Provide the [x, y] coordinate of the cell's center where the given text is located.  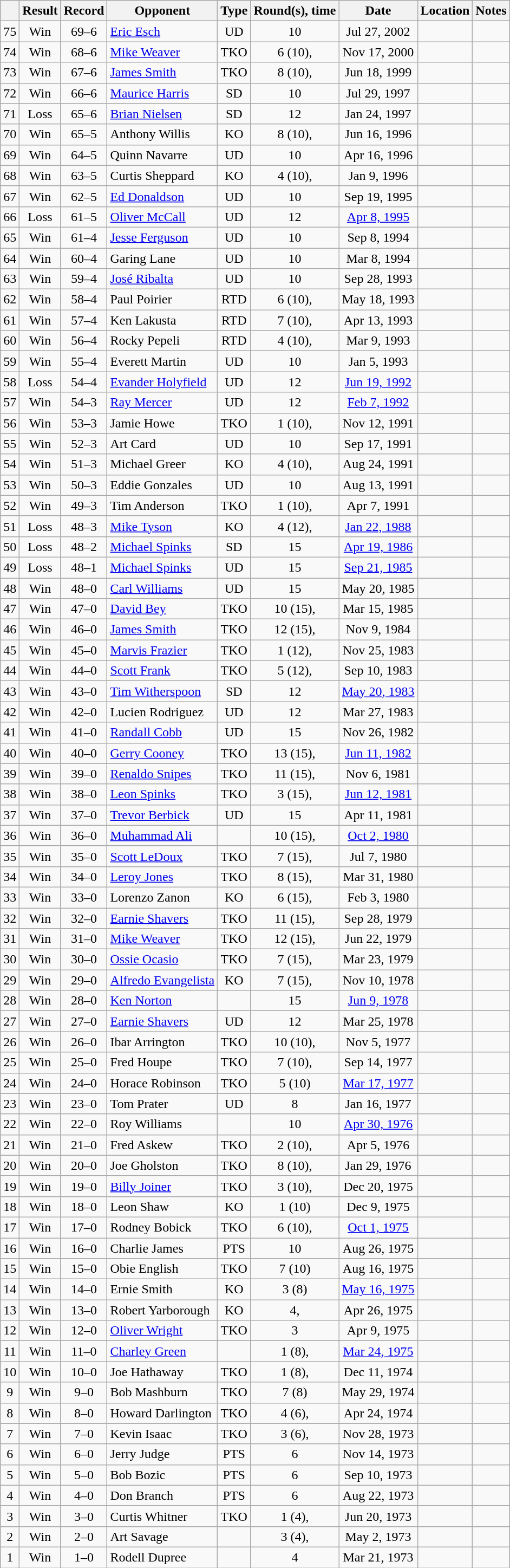
10–0 [84, 1372]
Howard Darlington [162, 1413]
1 (4), [295, 1516]
71 [10, 114]
Ed Donaldson [162, 196]
24 [10, 1083]
70 [10, 134]
Aug 24, 1991 [378, 464]
Garing Lane [162, 258]
3 (8) [295, 1290]
51 [10, 526]
Nov 10, 1978 [378, 980]
Ray Mercer [162, 403]
Jan 5, 1993 [378, 361]
28 [10, 1001]
Roy Williams [162, 1124]
Sep 14, 1977 [378, 1062]
37–0 [84, 815]
67–6 [84, 73]
62–5 [84, 196]
27–0 [84, 1021]
Mar 21, 1973 [378, 1557]
37 [10, 815]
74 [10, 52]
61–5 [84, 217]
3 (4), [295, 1537]
61 [10, 320]
Eric Esch [162, 31]
Sep 10, 1983 [378, 671]
Location [445, 11]
56 [10, 423]
20 [10, 1165]
9 [10, 1392]
Oct 2, 1980 [378, 835]
38 [10, 794]
4, [295, 1310]
Aug 22, 1973 [378, 1495]
Mar 31, 1980 [378, 877]
Robert Yarborough [162, 1310]
Carl Williams [162, 588]
18–0 [84, 1207]
65 [10, 237]
5 (12), [295, 671]
12–0 [84, 1331]
Anthony Willis [162, 134]
3 (15), [295, 794]
29 [10, 980]
57–4 [84, 320]
Leon Shaw [162, 1207]
Aug 13, 1991 [378, 485]
1–0 [84, 1557]
20–0 [84, 1165]
69 [10, 155]
25–0 [84, 1062]
Rodell Dupree [162, 1557]
18 [10, 1207]
68–6 [84, 52]
52–3 [84, 444]
Fred Askew [162, 1145]
1 (10) [295, 1207]
Mar 23, 1979 [378, 960]
23 [10, 1104]
Billy Joiner [162, 1186]
67 [10, 196]
4 (6), [295, 1413]
Sep 19, 1995 [378, 196]
Oliver McCall [162, 217]
1 (12), [295, 650]
46–0 [84, 630]
25 [10, 1062]
45–0 [84, 650]
Apr 11, 1981 [378, 815]
Ossie Ocasio [162, 960]
48–1 [84, 567]
35–0 [84, 856]
66 [10, 217]
13 (15), [295, 753]
Michael Greer [162, 464]
Oct 1, 1975 [378, 1227]
8 (15), [295, 877]
8–0 [84, 1413]
May 18, 1993 [378, 300]
Dec 11, 1974 [378, 1372]
Mar 24, 1975 [378, 1351]
30–0 [84, 960]
22 [10, 1124]
19–0 [84, 1186]
Jun 12, 1981 [378, 794]
58 [10, 382]
Paul Poirier [162, 300]
Mar 15, 1985 [378, 609]
Jerry Judge [162, 1454]
58–4 [84, 300]
Jun 20, 1973 [378, 1516]
48–2 [84, 547]
Opponent [162, 11]
38–0 [84, 794]
David Bey [162, 609]
Feb 7, 1992 [378, 403]
48–0 [84, 588]
Everett Martin [162, 361]
59–4 [84, 279]
May 2, 1973 [378, 1537]
Apr 9, 1975 [378, 1331]
Date [378, 11]
54 [10, 464]
Apr 19, 1986 [378, 547]
65–5 [84, 134]
72 [10, 93]
Gerry Cooney [162, 753]
56–4 [84, 341]
17 [10, 1227]
Obie English [162, 1269]
Mar 17, 1977 [378, 1083]
Jan 24, 1997 [378, 114]
Curtis Whitner [162, 1516]
14 [10, 1290]
Quinn Navarre [162, 155]
Round(s), time [295, 11]
13 [10, 1310]
75 [10, 31]
Apr 26, 1975 [378, 1310]
31 [10, 939]
19 [10, 1186]
Marvis Frazier [162, 650]
Kevin Isaac [162, 1434]
Charlie James [162, 1248]
May 16, 1975 [378, 1290]
3 (6), [295, 1434]
40 [10, 753]
2 [10, 1537]
Sep 28, 1979 [378, 918]
5 (10) [295, 1083]
10 (10), [295, 1042]
May 20, 1985 [378, 588]
35 [10, 856]
30 [10, 960]
55–4 [84, 361]
Rodney Bobick [162, 1227]
40–0 [84, 753]
Joe Hathaway [162, 1372]
64–5 [84, 155]
49–3 [84, 506]
29–0 [84, 980]
62 [10, 300]
Joe Gholston [162, 1165]
21 [10, 1145]
Scott LeDoux [162, 856]
9–0 [84, 1392]
36 [10, 835]
51–3 [84, 464]
Jamie Howe [162, 423]
68 [10, 176]
7 (8) [295, 1392]
Fred Houpe [162, 1062]
Sep 8, 1994 [378, 237]
Jun 19, 1992 [378, 382]
3 (10), [295, 1186]
Brian Nielsen [162, 114]
Sep 28, 1993 [378, 279]
53–3 [84, 423]
48 [10, 588]
32 [10, 918]
Randall Cobb [162, 733]
Ken Lakusta [162, 320]
60–4 [84, 258]
Dec 20, 1975 [378, 1186]
Rocky Pepeli [162, 341]
Leon Spinks [162, 794]
11 [10, 1351]
Don Branch [162, 1495]
31–0 [84, 939]
26–0 [84, 1042]
43 [10, 691]
41–0 [84, 733]
Bob Mashburn [162, 1392]
22–0 [84, 1124]
Oliver Wright [162, 1331]
Jan 29, 1976 [378, 1165]
Sep 21, 1985 [378, 567]
Mar 9, 1993 [378, 341]
5 [10, 1475]
Jan 22, 1988 [378, 526]
33 [10, 897]
Sep 10, 1973 [378, 1475]
16–0 [84, 1248]
13–0 [84, 1310]
60 [10, 341]
61–4 [84, 237]
Dec 9, 1975 [378, 1207]
21–0 [84, 1145]
Aug 26, 1975 [378, 1248]
Sep 17, 1991 [378, 444]
47–0 [84, 609]
May 20, 1983 [378, 691]
6 (15), [295, 897]
54–4 [84, 382]
42–0 [84, 712]
Nov 5, 1977 [378, 1042]
Apr 24, 1974 [378, 1413]
Jun 18, 1999 [378, 73]
Ibar Arrington [162, 1042]
44–0 [84, 671]
Tim Anderson [162, 506]
Tom Prater [162, 1104]
43–0 [84, 691]
50–3 [84, 485]
Ken Norton [162, 1001]
6–0 [84, 1454]
50 [10, 547]
Lucien Rodriguez [162, 712]
Nov 14, 1973 [378, 1454]
Nov 12, 1991 [378, 423]
64 [10, 258]
55 [10, 444]
Nov 6, 1981 [378, 774]
34–0 [84, 877]
49 [10, 567]
Jan 9, 1996 [378, 176]
39–0 [84, 774]
63–5 [84, 176]
15–0 [84, 1269]
4–0 [84, 1495]
2–0 [84, 1537]
Evander Holyfield [162, 382]
59 [10, 361]
23–0 [84, 1104]
Bob Bozic [162, 1475]
Scott Frank [162, 671]
Nov 26, 1982 [378, 733]
Horace Robinson [162, 1083]
7 (10) [295, 1269]
Jun 22, 1979 [378, 939]
33–0 [84, 897]
Mar 27, 1983 [378, 712]
11–0 [84, 1351]
Record [84, 11]
63 [10, 279]
Mar 8, 1994 [378, 258]
May 29, 1974 [378, 1392]
Leroy Jones [162, 877]
Type [234, 11]
Art Card [162, 444]
Ernie Smith [162, 1290]
Trevor Berbick [162, 815]
Apr 7, 1991 [378, 506]
Apr 5, 1976 [378, 1145]
28–0 [84, 1001]
48–3 [84, 526]
57 [10, 403]
14–0 [84, 1290]
69–6 [84, 31]
Art Savage [162, 1537]
Lorenzo Zanon [162, 897]
73 [10, 73]
4 (12), [295, 526]
Feb 3, 1980 [378, 897]
José Ribalta [162, 279]
26 [10, 1042]
Aug 16, 1975 [378, 1269]
Maurice Harris [162, 93]
Apr 16, 1996 [378, 155]
16 [10, 1248]
Result [40, 11]
Jul 29, 1997 [378, 93]
Nov 25, 1983 [378, 650]
42 [10, 712]
47 [10, 609]
Tim Witherspoon [162, 691]
34 [10, 877]
7 [10, 1434]
Nov 9, 1984 [378, 630]
2 (10), [295, 1145]
Muhammad Ali [162, 835]
Jun 11, 1982 [378, 753]
41 [10, 733]
Notes [491, 11]
Jul 27, 2002 [378, 31]
Jun 9, 1978 [378, 1001]
65–6 [84, 114]
Charley Green [162, 1351]
27 [10, 1021]
Apr 8, 1995 [378, 217]
36–0 [84, 835]
Apr 30, 1976 [378, 1124]
39 [10, 774]
7–0 [84, 1434]
Mike Tyson [162, 526]
24–0 [84, 1083]
Jan 16, 1977 [378, 1104]
Alfredo Evangelista [162, 980]
Mar 25, 1978 [378, 1021]
Apr 13, 1993 [378, 320]
Curtis Sheppard [162, 176]
46 [10, 630]
Nov 17, 2000 [378, 52]
1 [10, 1557]
17–0 [84, 1227]
45 [10, 650]
53 [10, 485]
Jul 7, 1980 [378, 856]
44 [10, 671]
Nov 28, 1973 [378, 1434]
32–0 [84, 918]
Renaldo Snipes [162, 774]
3–0 [84, 1516]
66–6 [84, 93]
5–0 [84, 1475]
Jesse Ferguson [162, 237]
54–3 [84, 403]
Jun 16, 1996 [378, 134]
52 [10, 506]
Eddie Gonzales [162, 485]
